Find where the given text appears and provide that cell's center as (X, Y) coordinate. 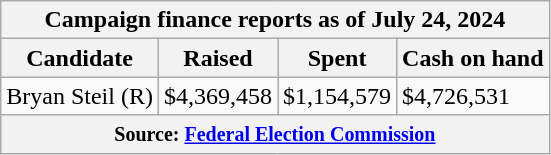
Bryan Steil (R) (80, 96)
Campaign finance reports as of July 24, 2024 (275, 20)
Candidate (80, 58)
$4,369,458 (218, 96)
Source: Federal Election Commission (275, 134)
Raised (218, 58)
$4,726,531 (473, 96)
Spent (338, 58)
$1,154,579 (338, 96)
Cash on hand (473, 58)
